Detect which cell encompasses the target text, then output its (X, Y) center coordinate. 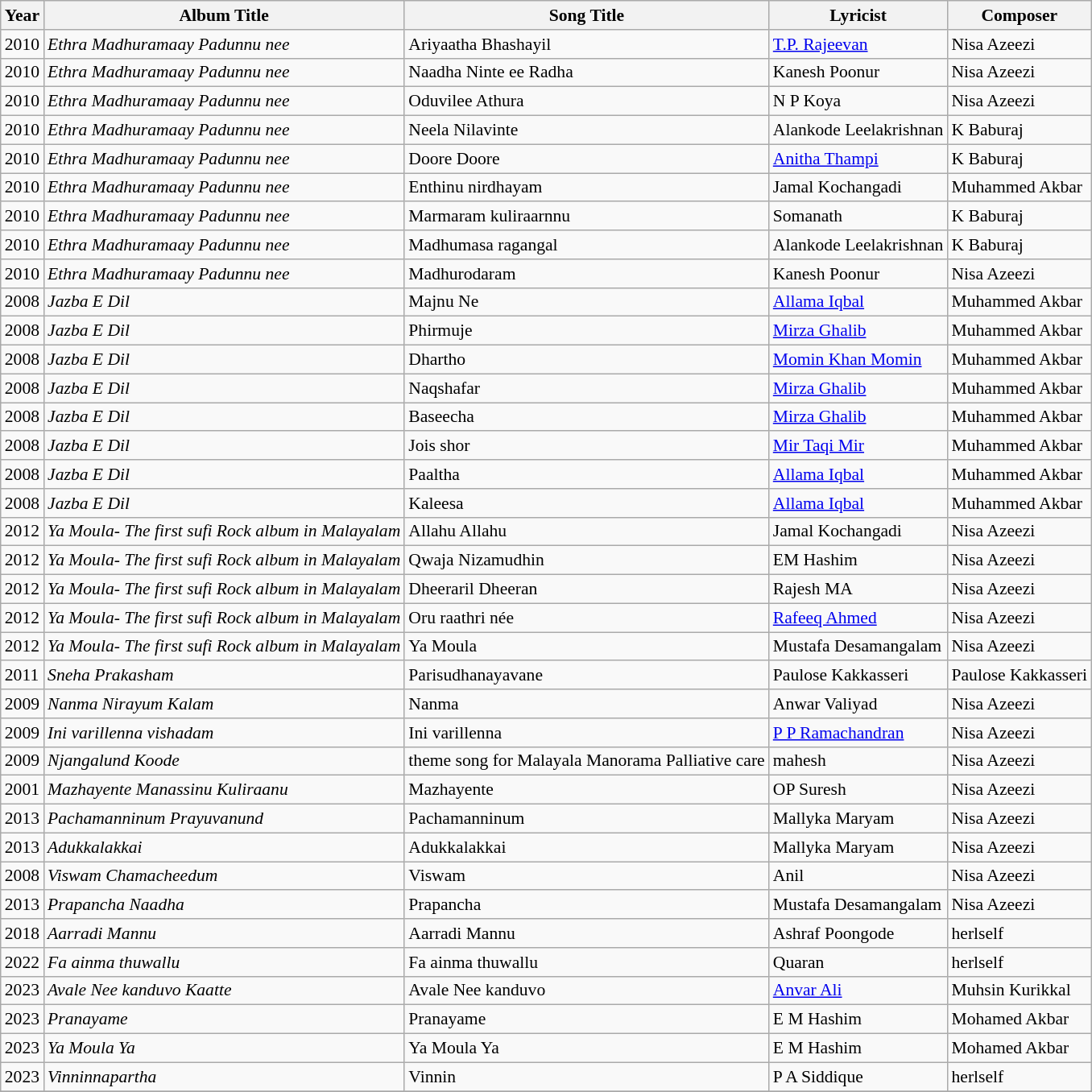
Naqshafar (586, 388)
Sneha Prakasham (224, 676)
P P Ramachandran (858, 733)
Neela Nilavinte (586, 130)
2022 (23, 962)
Enthinu nirdhayam (586, 188)
Mir Taqi Mir (858, 446)
Allahu Allahu (586, 532)
Avale Nee kanduvo (586, 991)
Avale Nee kanduvo Kaatte (224, 991)
Majnu Ne (586, 302)
Song Title (586, 15)
Madhumasa ragangal (586, 245)
Anitha Thampi (858, 159)
Ya Moula (586, 647)
OP Suresh (858, 790)
2018 (23, 933)
Doore Doore (586, 159)
Mazhayente (586, 790)
Album Title (224, 15)
Njangalund Koode (224, 761)
Jois shor (586, 446)
Rajesh MA (858, 589)
Pachamanninum Prayuvanund (224, 819)
Nanma (586, 704)
2001 (23, 790)
Parisudhanayavane (586, 676)
Naadha Ninte ee Radha (586, 72)
Ashraf Poongode (858, 933)
Madhurodaram (586, 274)
Oru raathri née (586, 618)
Paaltha (586, 474)
Prapancha Naadha (224, 905)
Ariyaatha Bhashayil (586, 44)
Composer (1020, 15)
Qwaja Nizamudhin (586, 560)
Prapancha (586, 905)
Nanma Nirayum Kalam (224, 704)
Anwar Valiyad (858, 704)
EM Hashim (858, 560)
Anil (858, 876)
Ini varillenna (586, 733)
Muhsin Kurikkal (1020, 991)
2011 (23, 676)
Anvar Ali (858, 991)
Dheeraril Dheeran (586, 589)
Dhartho (586, 360)
Oduvilee Athura (586, 101)
Lyricist (858, 15)
Phirmuje (586, 331)
Mazhayente Manassinu Kuliraanu (224, 790)
Momin Khan Momin (858, 360)
P A Siddique (858, 1077)
Year (23, 15)
mahesh (858, 761)
theme song for Malayala Manorama Palliative care (586, 761)
T.P. Rajeevan (858, 44)
Viswam (586, 876)
Kaleesa (586, 503)
Marmaram kuliraarnnu (586, 217)
Somanath (858, 217)
Ini varillenna vishadam (224, 733)
Rafeeq Ahmed (858, 618)
Baseecha (586, 417)
Pachamanninum (586, 819)
Quaran (858, 962)
Viswam Chamacheedum (224, 876)
Vinnin (586, 1077)
Vinninnapartha (224, 1077)
N P Koya (858, 101)
